Pinpoint the cell where the given text exists, returning its [x, y] midpoint coordinate. 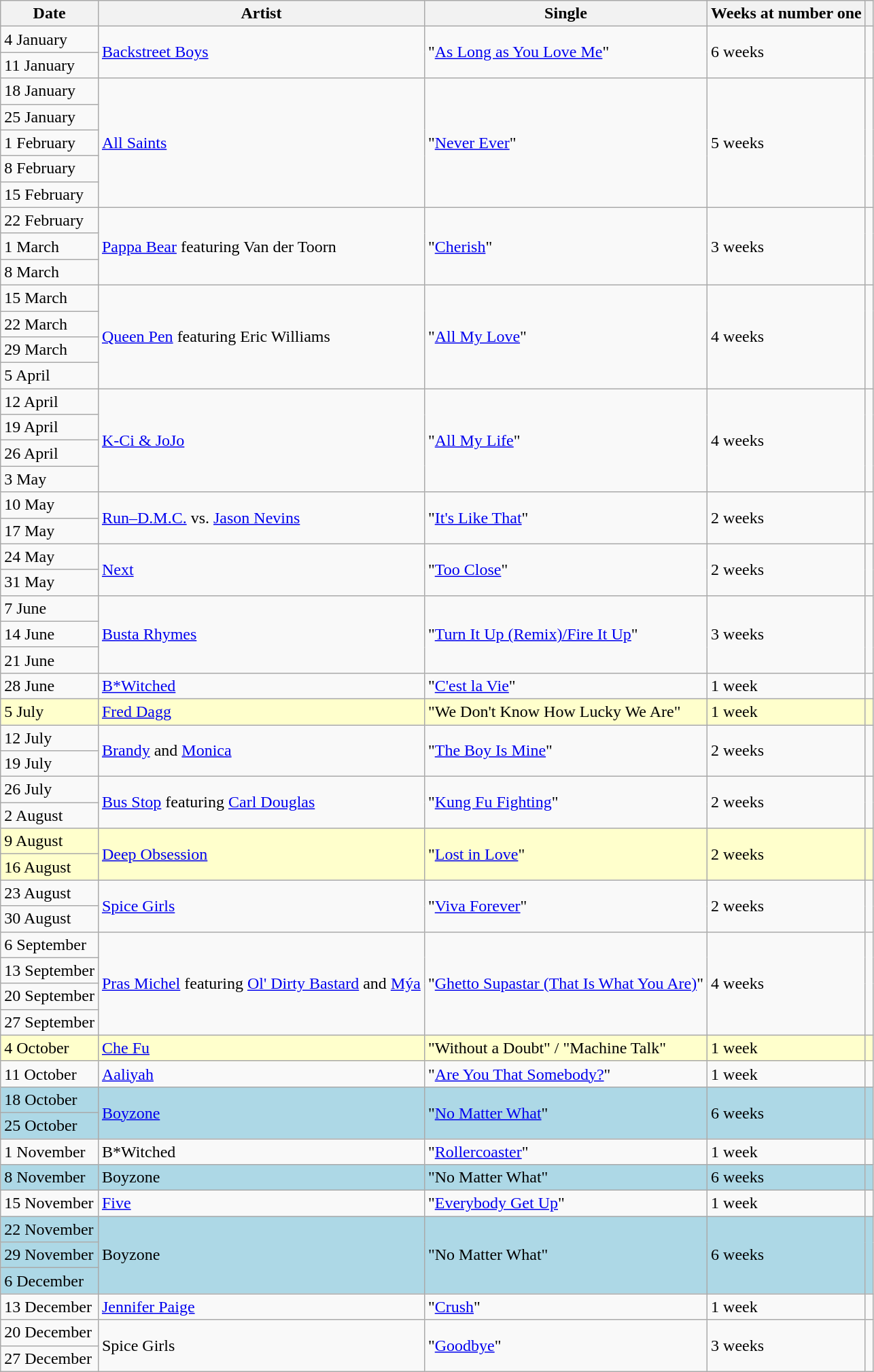
5 July [50, 711]
Date [50, 14]
4 October [50, 1048]
31 May [50, 582]
"Are You That Somebody?" [565, 1074]
26 April [50, 453]
26 July [50, 790]
All Saints [261, 143]
"Too Close" [565, 569]
13 September [50, 970]
"It's Like That" [565, 518]
6 December [50, 1281]
18 October [50, 1100]
22 March [50, 324]
2 August [50, 815]
15 March [50, 298]
Next [261, 569]
Weeks at number one [787, 14]
22 November [50, 1229]
Pappa Bear featuring Van der Toorn [261, 246]
15 November [50, 1203]
"Ghetto Supastar (That Is What You Are)" [565, 983]
Che Fu [261, 1048]
Deep Obsession [261, 854]
20 September [50, 996]
27 September [50, 1022]
29 November [50, 1255]
"We Don't Know How Lucky We Are" [565, 711]
17 May [50, 531]
Five [261, 1203]
28 June [50, 686]
Busta Rhymes [261, 634]
13 December [50, 1307]
"Without a Doubt" / "Machine Talk" [565, 1048]
Queen Pen featuring Eric Williams [261, 336]
Bus Stop featuring Carl Douglas [261, 803]
25 October [50, 1125]
30 August [50, 919]
Artist [261, 14]
10 May [50, 505]
5 April [50, 376]
3 May [50, 479]
"Turn It Up (Remix)/Fire It Up" [565, 634]
22 February [50, 220]
"All My Life" [565, 440]
Single [565, 14]
19 April [50, 427]
19 July [50, 764]
"Kung Fu Fighting" [565, 803]
1 February [50, 143]
"Cherish" [565, 246]
"Goodbye" [565, 1345]
Aaliyah [261, 1074]
"Crush" [565, 1307]
8 November [50, 1178]
Run–D.M.C. vs. Jason Nevins [261, 518]
23 August [50, 893]
18 January [50, 91]
11 January [50, 65]
"Never Ever" [565, 143]
24 May [50, 557]
"The Boy Is Mine" [565, 750]
14 June [50, 634]
Brandy and Monica [261, 750]
16 August [50, 867]
20 December [50, 1333]
25 January [50, 117]
"Lost in Love" [565, 854]
7 June [50, 608]
"C'est la Vie" [565, 686]
Fred Dagg [261, 711]
21 June [50, 660]
"Everybody Get Up" [565, 1203]
12 July [50, 737]
8 March [50, 272]
5 weeks [787, 143]
6 September [50, 945]
1 March [50, 246]
9 August [50, 841]
Backstreet Boys [261, 52]
"As Long as You Love Me" [565, 52]
"All My Love" [565, 336]
K-Ci & JoJo [261, 440]
15 February [50, 194]
1 November [50, 1152]
12 April [50, 402]
"Rollercoaster" [565, 1152]
4 January [50, 39]
29 March [50, 350]
Jennifer Paige [261, 1307]
Pras Michel featuring Ol' Dirty Bastard and Mýa [261, 983]
27 December [50, 1358]
"Viva Forever" [565, 906]
11 October [50, 1074]
8 February [50, 169]
